Search for the cell housing the specified text and yield its [x, y] center coordinate. 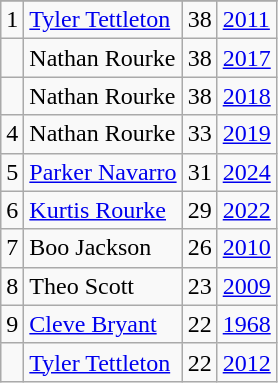
2024 [246, 172]
5 [12, 172]
Kurtis Rourke [103, 210]
23 [200, 286]
2022 [246, 210]
1 [12, 20]
2010 [246, 248]
31 [200, 172]
2019 [246, 134]
8 [12, 286]
Boo Jackson [103, 248]
33 [200, 134]
2012 [246, 362]
2017 [246, 58]
2011 [246, 20]
1968 [246, 324]
6 [12, 210]
Theo Scott [103, 286]
26 [200, 248]
29 [200, 210]
2018 [246, 96]
9 [12, 324]
7 [12, 248]
2009 [246, 286]
Cleve Bryant [103, 324]
Parker Navarro [103, 172]
4 [12, 134]
